Provide the [x, y] coordinate of the cell's center where the given text is located.  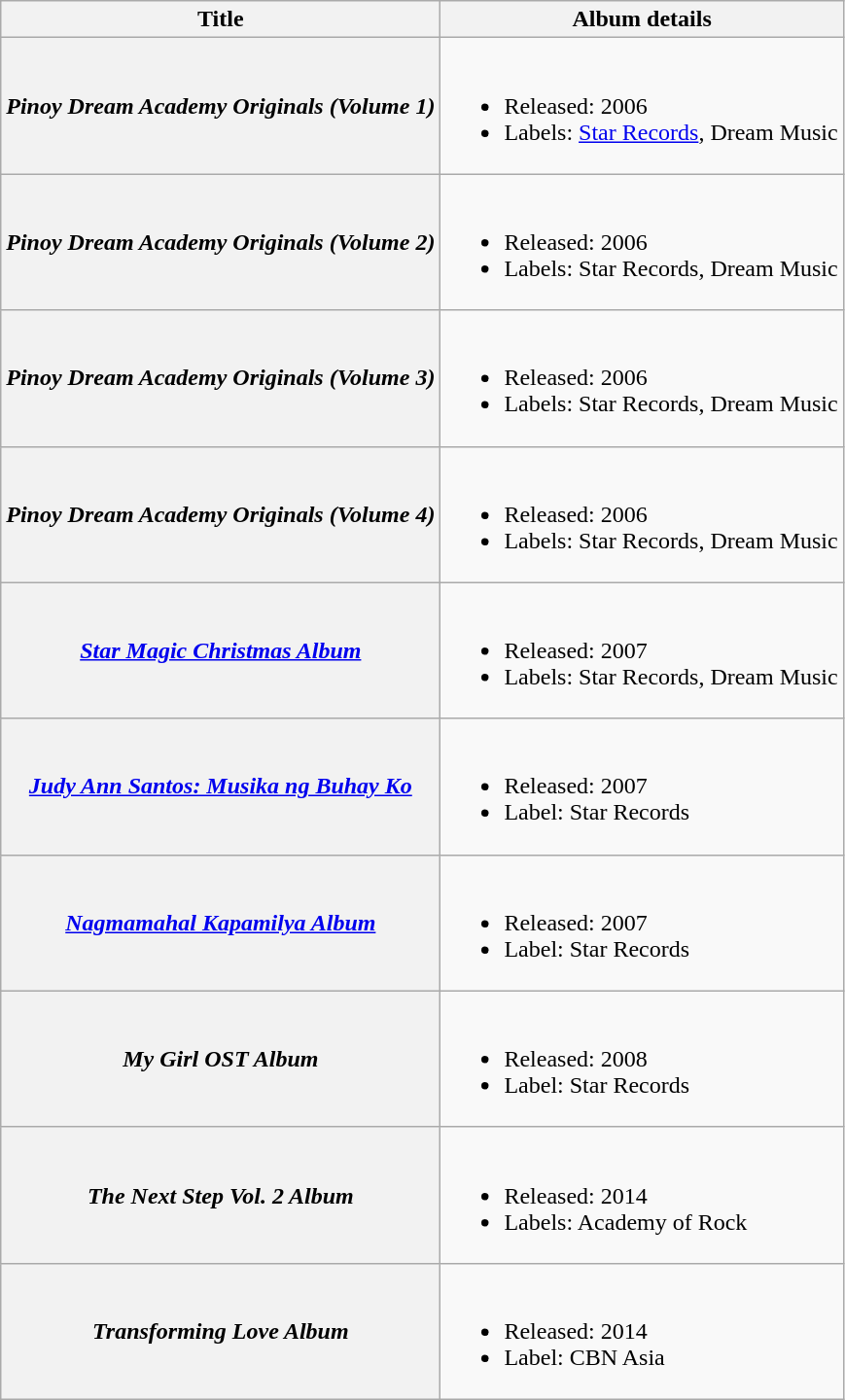
Pinoy Dream Academy Originals (Volume 1) [221, 106]
Pinoy Dream Academy Originals (Volume 3) [221, 378]
My Girl OST Album [221, 1059]
Released: 2014Labels: Academy of Rock [642, 1195]
Released: 2014Label: CBN Asia [642, 1331]
The Next Step Vol. 2 Album [221, 1195]
Transforming Love Album [221, 1331]
Album details [642, 19]
Pinoy Dream Academy Originals (Volume 4) [221, 514]
Judy Ann Santos: Musika ng Buhay Ko [221, 787]
Released: 2008Label: Star Records [642, 1059]
Pinoy Dream Academy Originals (Volume 2) [221, 242]
Title [221, 19]
Star Magic Christmas Album [221, 650]
Released: 2007Labels: Star Records, Dream Music [642, 650]
Nagmamahal Kapamilya Album [221, 923]
